Locate the cell with the specified text and output its (X, Y) center coordinate. 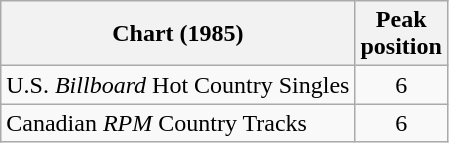
U.S. Billboard Hot Country Singles (178, 85)
Chart (1985) (178, 34)
Canadian RPM Country Tracks (178, 123)
Peakposition (401, 34)
